Return [x, y] of the center of cell containing provided text 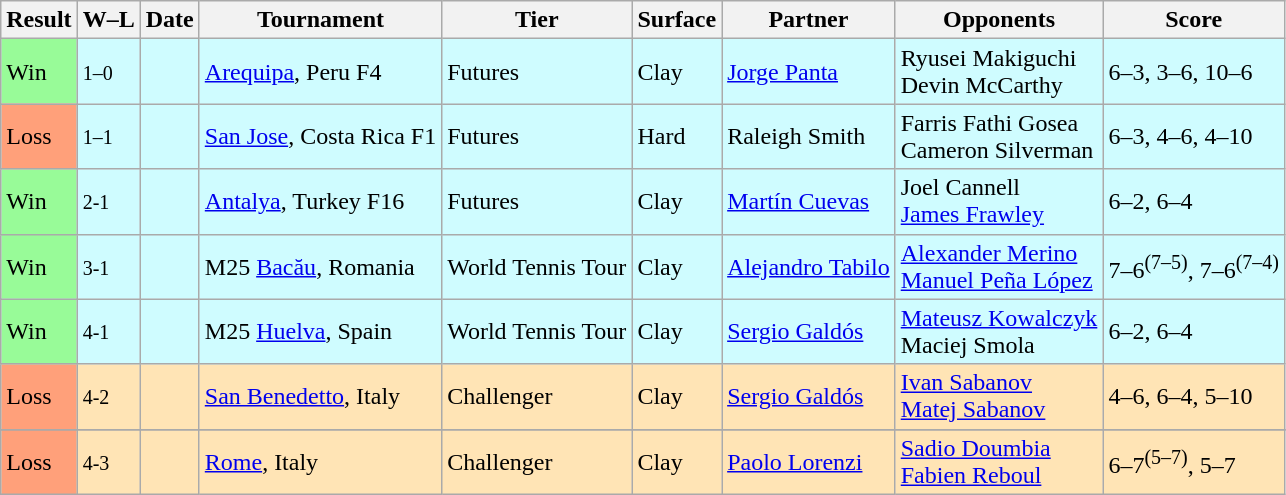
1–1 [108, 136]
Martín Cuevas [809, 202]
Surface [677, 20]
6–3, 3–6, 10–6 [1194, 72]
4-3 [108, 462]
M25 Bacău, Romania [320, 266]
Arequipa, Peru F4 [320, 72]
Score [1194, 20]
3-1 [108, 266]
Alejandro Tabilo [809, 266]
4-1 [108, 332]
4-2 [108, 396]
M25 Huelva, Spain [320, 332]
1–0 [108, 72]
Antalya, Turkey F16 [320, 202]
Ivan Sabanov Matej Sabanov [999, 396]
Tier [537, 20]
Tournament [320, 20]
Jorge Panta [809, 72]
Date [170, 20]
San Benedetto, Italy [320, 396]
Ryusei Makiguchi Devin McCarthy [999, 72]
W–L [108, 20]
Joel Cannell James Frawley [999, 202]
6–3, 4–6, 4–10 [1194, 136]
Alexander Merino Manuel Peña López [999, 266]
Result [39, 20]
6–7(5–7), 5–7 [1194, 462]
Raleigh Smith [809, 136]
Farris Fathi Gosea Cameron Silverman [999, 136]
Sadio Doumbia Fabien Reboul [999, 462]
Paolo Lorenzi [809, 462]
San Jose, Costa Rica F1 [320, 136]
7–6(7–5), 7–6(7–4) [1194, 266]
2-1 [108, 202]
Partner [809, 20]
Rome, Italy [320, 462]
Hard [677, 136]
Opponents [999, 20]
Mateusz Kowalczyk Maciej Smola [999, 332]
4–6, 6–4, 5–10 [1194, 396]
